Identify which cell holds the provided text, then report its (x, y) central coordinate. 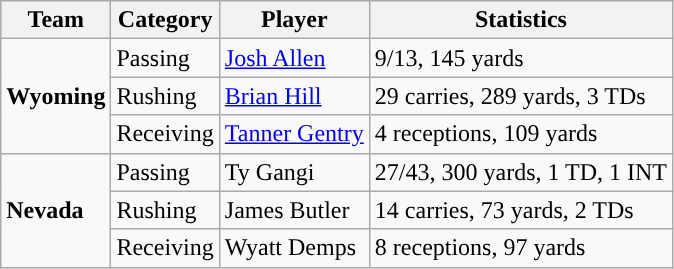
14 carries, 73 yards, 2 TDs (520, 210)
Team (56, 20)
Josh Allen (294, 58)
8 receptions, 97 yards (520, 248)
Wyoming (56, 96)
9/13, 145 yards (520, 58)
Category (165, 20)
Statistics (520, 20)
29 carries, 289 yards, 3 TDs (520, 96)
Brian Hill (294, 96)
27/43, 300 yards, 1 TD, 1 INT (520, 172)
Player (294, 20)
Wyatt Demps (294, 248)
Tanner Gentry (294, 134)
4 receptions, 109 yards (520, 134)
Nevada (56, 210)
James Butler (294, 210)
Ty Gangi (294, 172)
